Search for the cell housing the specified text and yield its (x, y) center coordinate. 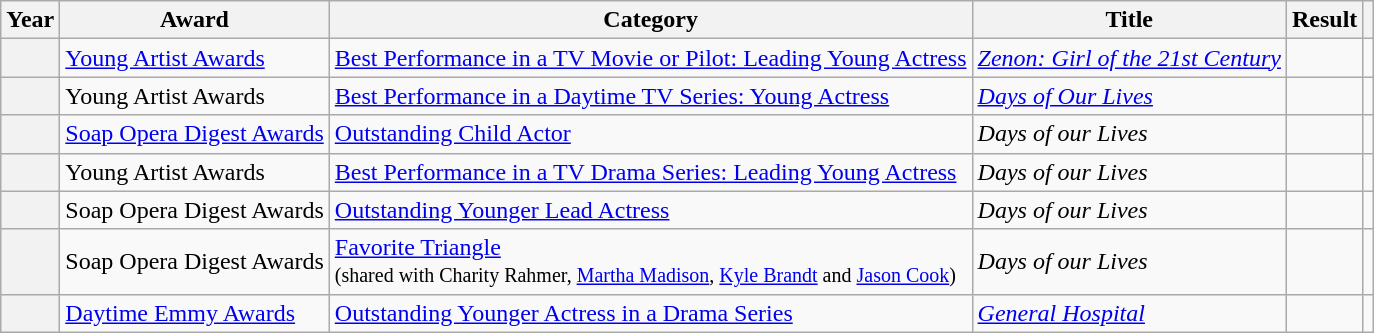
Best Performance in a TV Movie or Pilot: Leading Young Actress (650, 58)
Award (194, 20)
Days of Our Lives (1129, 96)
Outstanding Younger Lead Actress (650, 210)
Best Performance in a Daytime TV Series: Young Actress (650, 96)
Best Performance in a TV Drama Series: Leading Young Actress (650, 172)
Result (1324, 20)
Year (30, 20)
Zenon: Girl of the 21st Century (1129, 58)
Daytime Emmy Awards (194, 313)
Favorite Triangle (shared with Charity Rahmer, Martha Madison, Kyle Brandt and Jason Cook) (650, 262)
Outstanding Child Actor (650, 134)
Category (650, 20)
Title (1129, 20)
General Hospital (1129, 313)
Outstanding Younger Actress in a Drama Series (650, 313)
